From the cell containing the given text, extract its center point as [x, y] coordinate. 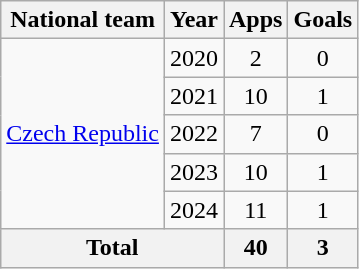
2021 [194, 96]
National team [83, 20]
11 [256, 210]
40 [256, 248]
Czech Republic [83, 134]
7 [256, 134]
2024 [194, 210]
Year [194, 20]
2020 [194, 58]
2 [256, 58]
2022 [194, 134]
Total [112, 248]
3 [323, 248]
2023 [194, 172]
Goals [323, 20]
Apps [256, 20]
